Extract the (x, y) coordinate from the center of the cell holding the provided text.  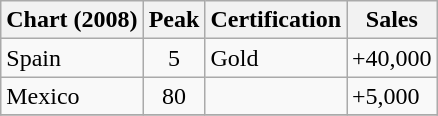
Sales (392, 20)
Spain (72, 58)
Gold (276, 58)
+5,000 (392, 96)
Chart (2008) (72, 20)
Mexico (72, 96)
Peak (174, 20)
80 (174, 96)
5 (174, 58)
+40,000 (392, 58)
Certification (276, 20)
